Identify which cell holds the provided text, then report its [X, Y] central coordinate. 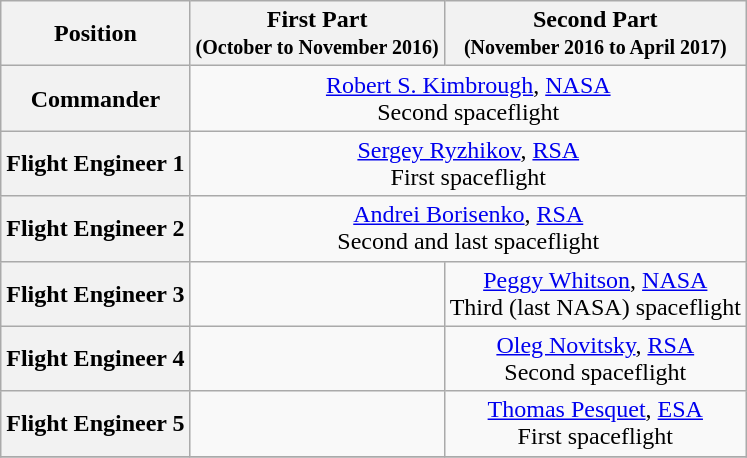
Flight Engineer 1 [96, 164]
Flight Engineer 5 [96, 424]
Flight Engineer 4 [96, 358]
Commander [96, 98]
Thomas Pesquet, ESAFirst spaceflight [595, 424]
Peggy Whitson, NASAThird (last NASA) spaceflight [595, 294]
Flight Engineer 3 [96, 294]
Oleg Novitsky, RSASecond spaceflight [595, 358]
Sergey Ryzhikov, RSAFirst spaceflight [468, 164]
Robert S. Kimbrough, NASASecond spaceflight [468, 98]
Flight Engineer 2 [96, 228]
Andrei Borisenko, RSASecond and last spaceflight [468, 228]
Second Part(November 2016 to April 2017) [595, 34]
Position [96, 34]
First Part(October to November 2016) [317, 34]
